Locate the cell with the specified text and output its (X, Y) center coordinate. 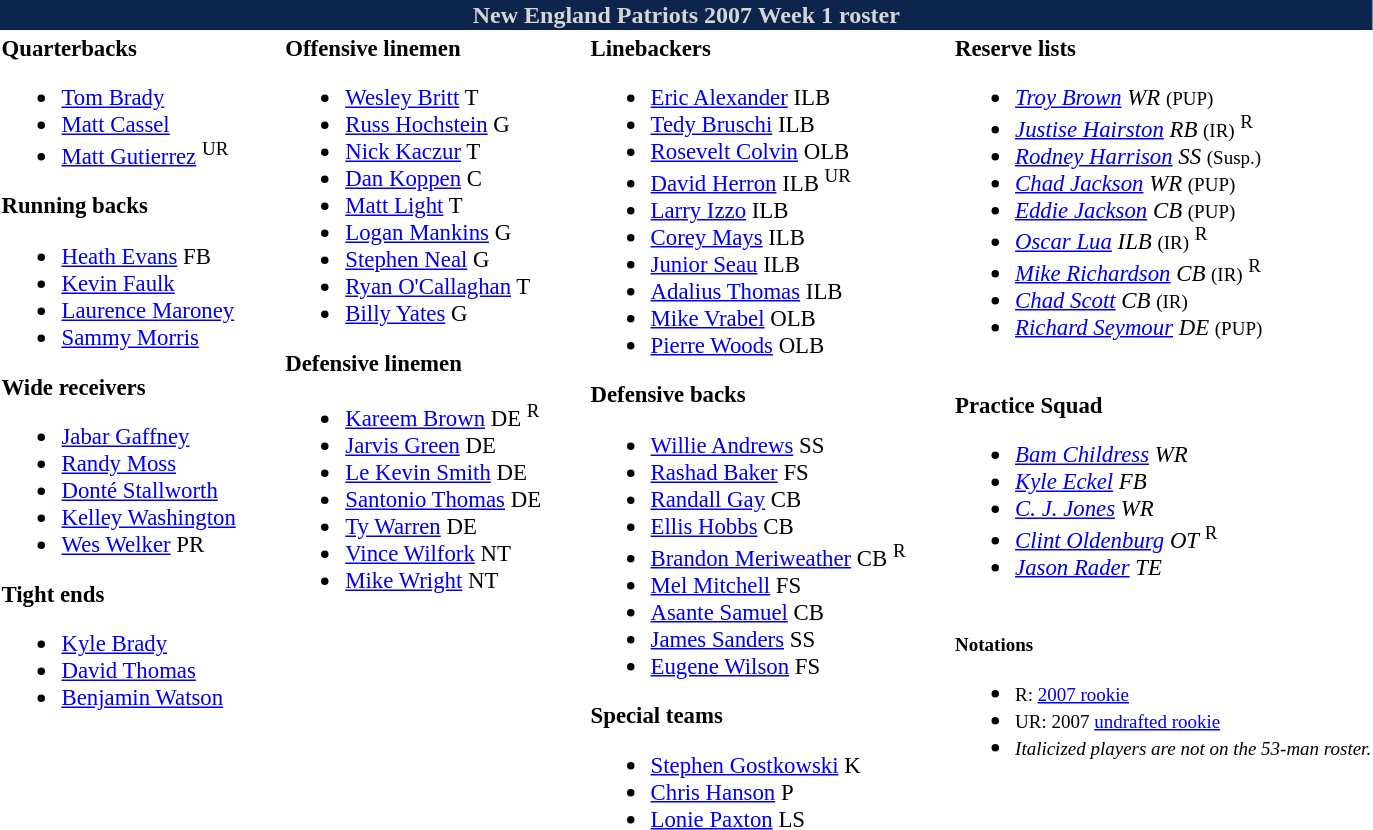
New England Patriots 2007 Week 1 roster (686, 15)
